From the cell containing the given text, extract its center point as (X, Y) coordinate. 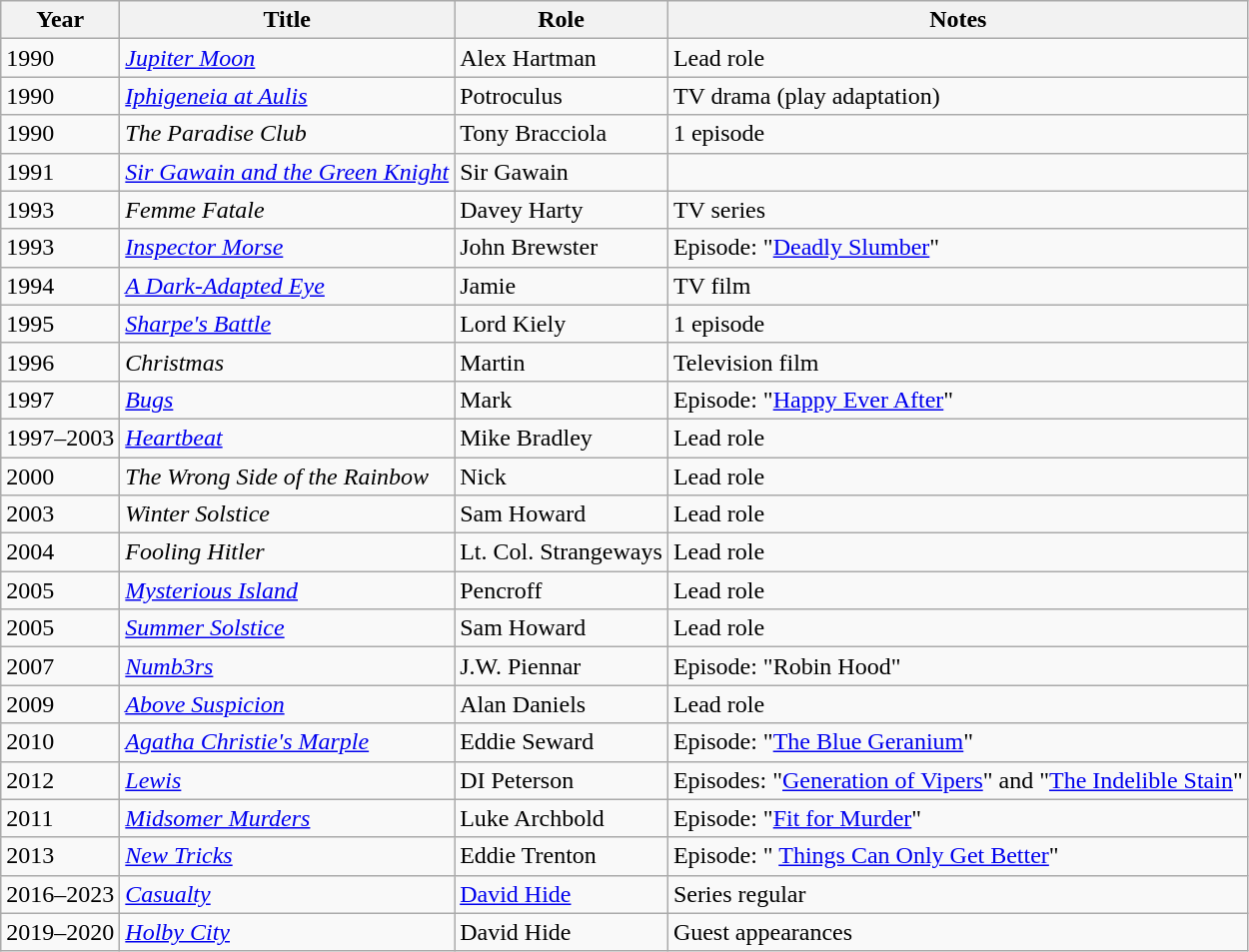
Winter Solstice (288, 514)
1996 (60, 362)
2016–2023 (60, 894)
Episode: "Fit for Murder" (957, 818)
TV drama (play adaptation) (957, 96)
Episode: "Deadly Slumber" (957, 248)
Lt. Col. Strangeways (562, 552)
Alan Daniels (562, 704)
Nick (562, 476)
DI Peterson (562, 780)
Guest appearances (957, 932)
Heartbeat (288, 438)
Alex Hartman (562, 58)
1997–2003 (60, 438)
1997 (60, 400)
Eddie Seward (562, 742)
Role (562, 20)
2011 (60, 818)
2009 (60, 704)
The Wrong Side of the Rainbow (288, 476)
Summer Solstice (288, 628)
Davey Harty (562, 210)
Numb3rs (288, 666)
2004 (60, 552)
Series regular (957, 894)
1991 (60, 172)
Midsomer Murders (288, 818)
2010 (60, 742)
Television film (957, 362)
TV film (957, 286)
2003 (60, 514)
Jamie (562, 286)
Episode: "Happy Ever After" (957, 400)
Episode: " Things Can Only Get Better" (957, 856)
Mysterious Island (288, 590)
Notes (957, 20)
Sir Gawain (562, 172)
A Dark-Adapted Eye (288, 286)
Inspector Morse (288, 248)
Potroculus (562, 96)
Bugs (288, 400)
Title (288, 20)
Episodes: "Generation of Vipers" and "The Indelible Stain" (957, 780)
Femme Fatale (288, 210)
The Paradise Club (288, 134)
2000 (60, 476)
Tony Bracciola (562, 134)
2019–2020 (60, 932)
Agatha Christie's Marple (288, 742)
Jupiter Moon (288, 58)
Sharpe's Battle (288, 324)
Christmas (288, 362)
2007 (60, 666)
Eddie Trenton (562, 856)
Above Suspicion (288, 704)
Episode: "The Blue Geranium" (957, 742)
TV series (957, 210)
1994 (60, 286)
New Tricks (288, 856)
Episode: "Robin Hood" (957, 666)
Luke Archbold (562, 818)
Pencroff (562, 590)
Iphigeneia at Aulis (288, 96)
Mike Bradley (562, 438)
Mark (562, 400)
Fooling Hitler (288, 552)
Holby City (288, 932)
Sir Gawain and the Green Knight (288, 172)
Martin (562, 362)
2012 (60, 780)
Year (60, 20)
Casualty (288, 894)
John Brewster (562, 248)
Lord Kiely (562, 324)
1995 (60, 324)
Lewis (288, 780)
J.W. Piennar (562, 666)
2013 (60, 856)
